From the cell containing the given text, extract its center point as [X, Y] coordinate. 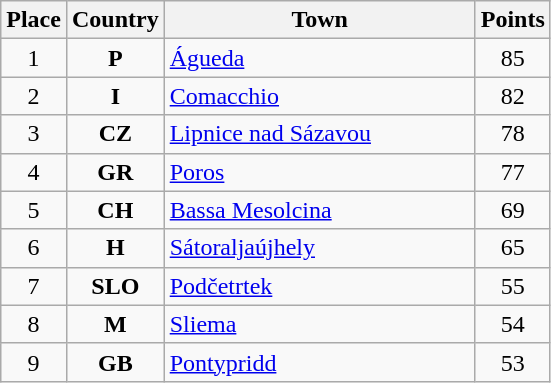
82 [512, 96]
H [115, 248]
Sátoraljaújhely [320, 248]
1 [34, 58]
Podčetrtek [320, 286]
65 [512, 248]
3 [34, 134]
85 [512, 58]
77 [512, 172]
Points [512, 20]
Lipnice nad Sázavou [320, 134]
8 [34, 324]
CH [115, 210]
5 [34, 210]
78 [512, 134]
2 [34, 96]
Sliema [320, 324]
Comacchio [320, 96]
Country [115, 20]
P [115, 58]
GR [115, 172]
Town [320, 20]
GB [115, 362]
I [115, 96]
6 [34, 248]
9 [34, 362]
Águeda [320, 58]
Bassa Mesolcina [320, 210]
CZ [115, 134]
54 [512, 324]
SLO [115, 286]
Poros [320, 172]
M [115, 324]
Place [34, 20]
69 [512, 210]
53 [512, 362]
55 [512, 286]
Pontypridd [320, 362]
4 [34, 172]
7 [34, 286]
